Return (X, Y) of the center of cell containing provided text 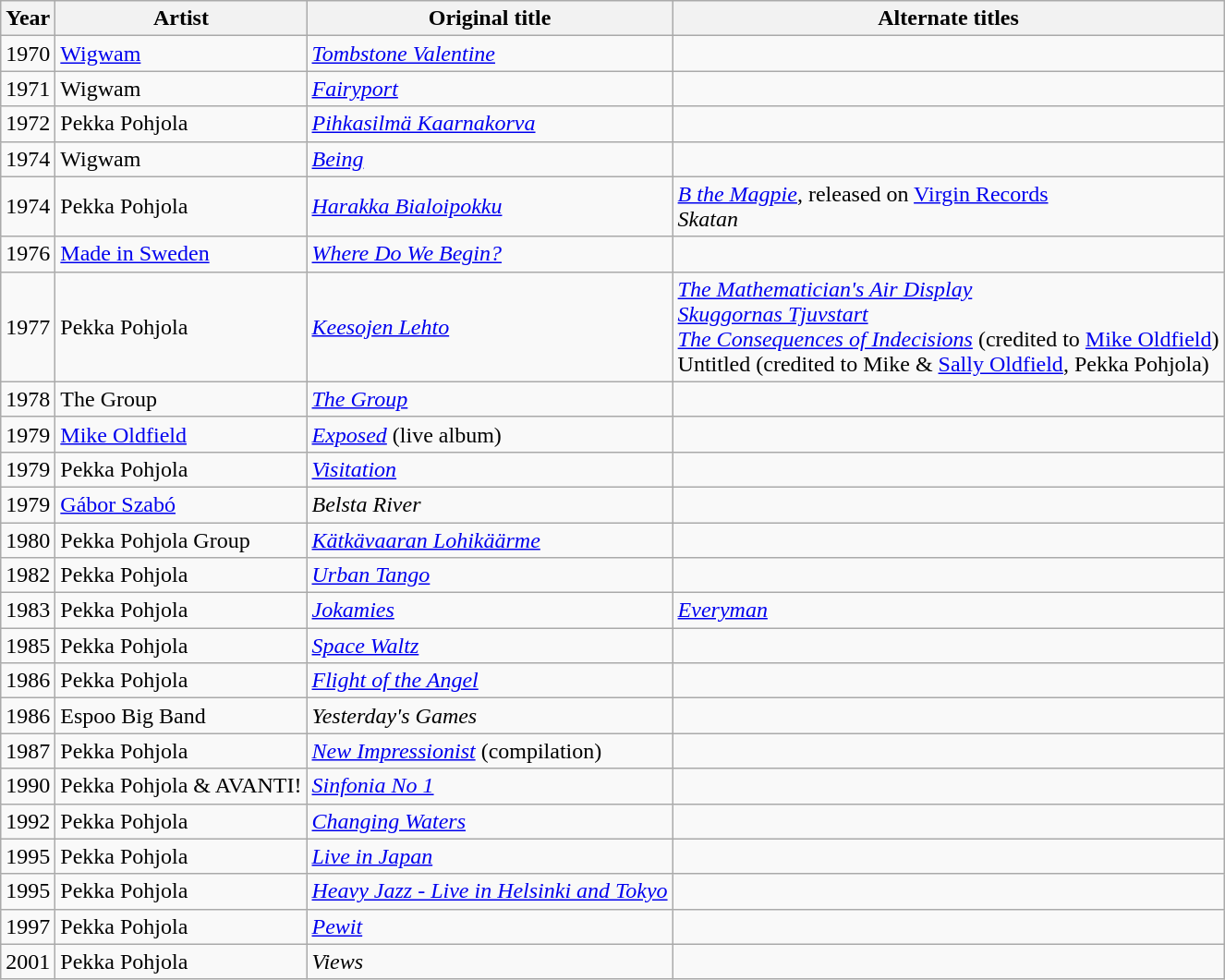
1987 (28, 751)
Tombstone Valentine (490, 54)
Artist (181, 18)
Yesterday's Games (490, 716)
New Impressionist (compilation) (490, 751)
Views (490, 962)
Being (490, 159)
Alternate titles (948, 18)
Visitation (490, 469)
1990 (28, 786)
Keesojen Lehto (490, 327)
Year (28, 18)
Urban Tango (490, 575)
Exposed (live album) (490, 434)
Pekka Pohjola Group (181, 540)
1992 (28, 821)
1997 (28, 926)
1985 (28, 646)
2001 (28, 962)
Live in Japan (490, 856)
Everyman (948, 611)
Espoo Big Band (181, 716)
1971 (28, 89)
Mike Oldfield (181, 434)
1983 (28, 611)
1976 (28, 254)
Pihkasilmä Kaarnakorva (490, 124)
Changing Waters (490, 821)
Where Do We Begin? (490, 254)
Jokamies (490, 611)
Space Waltz (490, 646)
B the Magpie, released on Virgin Records Skatan (948, 207)
Pekka Pohjola & AVANTI! (181, 786)
1977 (28, 327)
Sinfonia No 1 (490, 786)
1970 (28, 54)
1978 (28, 399)
1982 (28, 575)
Flight of the Angel (490, 681)
1980 (28, 540)
Original title (490, 18)
Fairyport (490, 89)
Gábor Szabó (181, 504)
Pewit (490, 926)
Belsta River (490, 504)
1972 (28, 124)
Heavy Jazz - Live in Helsinki and Tokyo (490, 891)
Made in Sweden (181, 254)
Harakka Bialoipokku (490, 207)
Kätkävaaran Lohikäärme (490, 540)
